Output the (X, Y) coordinate of the center of the cell containing the given text.  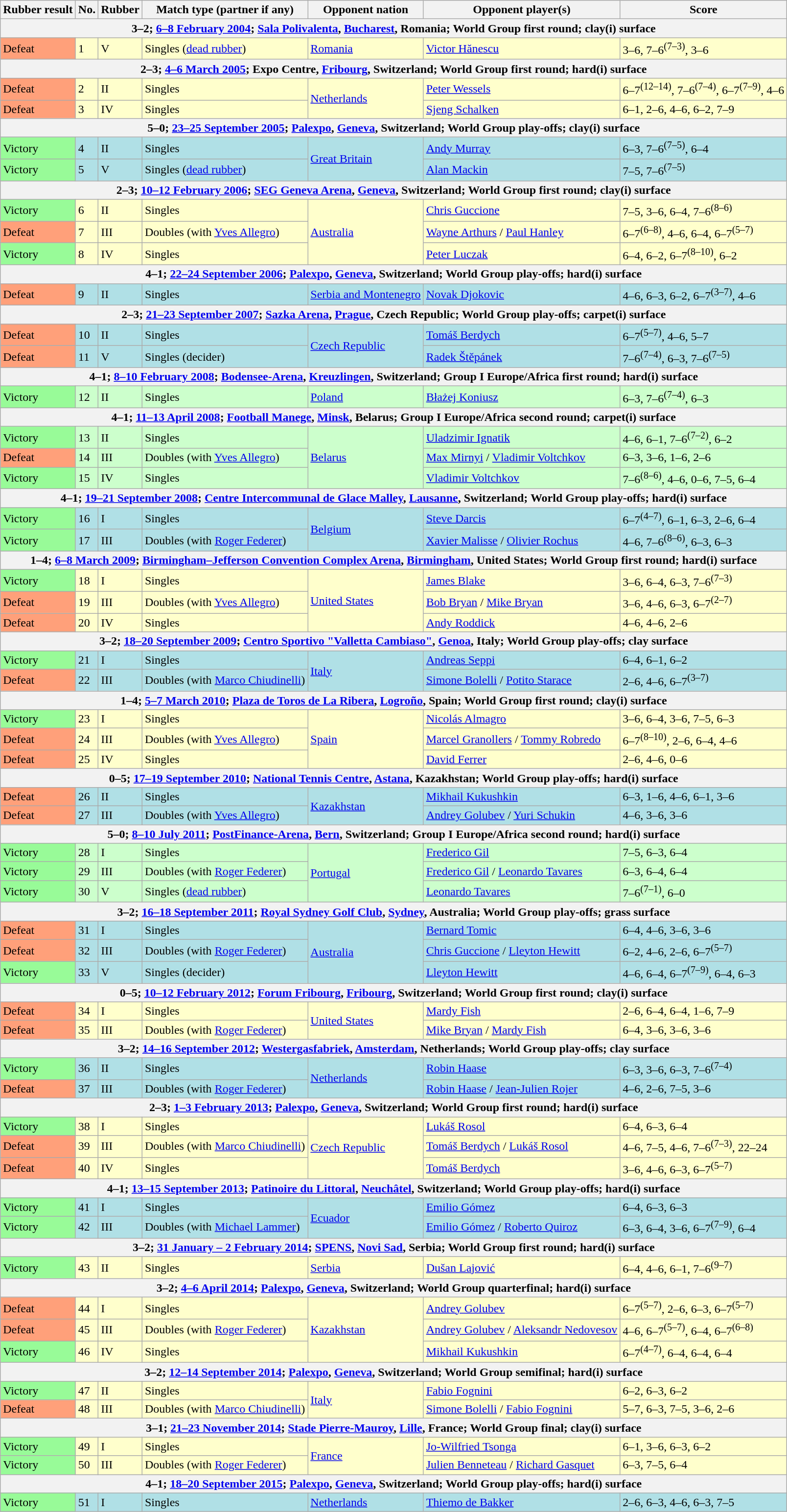
Dušan Lajović (522, 1268)
Peter Luczak (522, 254)
4–6, 7–5, 4–6, 7–6(7–3), 22–24 (704, 1146)
13 (87, 438)
Serbia (366, 1268)
Tomáš Berdych / Lukáš Rosol (522, 1146)
Thiemo de Bakker (522, 1502)
Score (704, 10)
29 (87, 871)
3–2; 16–18 September 2011; Royal Sydney Golf Club, Sydney, Australia; World Group play-offs; grass surface (393, 911)
4–6, 6–3, 6–2, 6–7(3–7), 4–6 (704, 295)
7–5, 6–3, 6–4 (704, 853)
Simone Bolelli / Fabio Fognini (522, 1409)
6–3, 3–6, 6–3, 7–6(7–4) (704, 1069)
Poland (366, 397)
2–3; 4–6 March 2005; Expo Centre, Fribourg, Switzerland; World Group first round; hard(i) surface (393, 69)
Julien Benneteau / Richard Gasquet (522, 1465)
4–6, 6–4, 6–7(7–9), 6–4, 6–3 (704, 972)
24 (87, 739)
9 (87, 295)
James Blake (522, 581)
33 (87, 972)
15 (87, 478)
38 (87, 1126)
6–4, 4–6, 3–6, 3–6 (704, 930)
26 (87, 797)
19 (87, 602)
Robin Haase / Jean-Julien Rojer (522, 1089)
4–6, 3–6, 3–6 (704, 815)
Wayne Arthurs / Paul Hanley (522, 232)
3–2; 4–6 April 2014; Palexpo, Geneva, Switzerland; World Group quarterfinal; hard(i) surface (393, 1288)
Frederico Gil (522, 853)
3–1; 21–23 November 2014; Stade Pierre-Mauroy, Lille, France; World Group final; clay(i) surface (393, 1428)
2–6, 6–3, 4–6, 6–3, 7–5 (704, 1502)
4–6, 2–6, 7–5, 3–6 (704, 1089)
1–4; 5–7 March 2010; Plaza de Toros de La Ribera, Logroño, Spain; World Group first round; clay(i) surface (393, 700)
4 (87, 148)
14 (87, 458)
3–2; 14–16 September 2012; Westergasfabriek, Amsterdam, Netherlands; World Group play-offs; clay surface (393, 1048)
0–5; 10–12 February 2012; Forum Fribourg, Fribourg, Switzerland; World Group first round; clay(i) surface (393, 993)
Andrey Golubev (522, 1308)
Błażej Koniusz (522, 397)
4–6, 6–1, 7–6(7–2), 6–2 (704, 438)
44 (87, 1308)
6–3, 1–6, 4–6, 6–1, 3–6 (704, 797)
6–7(4–7), 6–4, 6–4, 6–4 (704, 1352)
11 (87, 356)
6–2, 6–3, 6–2 (704, 1391)
6–4, 6–3, 6–3 (704, 1207)
5–0; 23–25 September 2005; Palexpo, Geneva, Switzerland; World Group play-offs; clay(i) surface (393, 128)
6–7(12–14), 7–6(7–4), 6–7(7–9), 4–6 (704, 89)
46 (87, 1352)
France (366, 1456)
Robin Haase (522, 1069)
6–4, 4–6, 6–1, 7–6(9–7) (704, 1268)
Jo-Wilfried Tsonga (522, 1446)
7 (87, 232)
Andy Murray (522, 148)
47 (87, 1391)
4–1; 13–15 September 2013; Patinoire du Littoral, Neuchâtel, Switzerland; World Group play-offs; hard(i) surface (393, 1188)
6–2, 4–6, 2–6, 6–7(5–7) (704, 951)
7–6(7–1), 6–0 (704, 892)
3–6, 6–4, 6–3, 7–6(7–3) (704, 581)
3–6, 4–6, 6–3, 6–7(2–7) (704, 602)
Belgium (366, 530)
Andreas Seppi (522, 660)
8 (87, 254)
48 (87, 1409)
Doubles (with Michael Lammer) (225, 1228)
Bob Bryan / Mike Bryan (522, 602)
7–6(8–6), 4–6, 0–6, 7–5, 6–4 (704, 478)
17 (87, 540)
Andy Roddick (522, 623)
Opponent player(s) (522, 10)
7–5, 3–6, 6–4, 7–6(8–6) (704, 210)
Frederico Gil / Leonardo Tavares (522, 871)
3 (87, 109)
Leonardo Tavares (522, 892)
Novak Djokovic (522, 295)
4–6, 6–7(5–7), 6–4, 6–7(6–8) (704, 1330)
6–3, 3–6, 1–6, 2–6 (704, 458)
Match type (partner if any) (225, 10)
Emilio Gómez / Roberto Quiroz (522, 1228)
37 (87, 1089)
Romania (366, 49)
2–3; 21–23 September 2007; Sazka Arena, Prague, Czech Republic; World Group play-offs; carpet(i) surface (393, 315)
No. (87, 10)
Nicolás Almagro (522, 719)
3–2; 12–14 September 2014; Palexpo, Geneva, Switzerland; World Group semifinal; hard(i) surface (393, 1372)
3–6, 4–6, 6–3, 6–7(5–7) (704, 1168)
6–7(8–10), 2–6, 6–4, 4–6 (704, 739)
Sjeng Schalken (522, 109)
10 (87, 335)
3–2; 18–20 September 2009; Centro Sportivo "Valletta Cambiaso", Genoa, Italy; World Group play-offs; clay surface (393, 641)
6–1, 2–6, 4–6, 6–2, 7–9 (704, 109)
2 (87, 89)
Lukáš Rosol (522, 1126)
Belarus (366, 457)
Portugal (366, 873)
0–5; 17–19 September 2010; National Tennis Centre, Astana, Kazakhstan; World Group play-offs; hard(i) surface (393, 778)
49 (87, 1446)
4–1; 19–21 September 2008; Centre Intercommunal de Glace Malley, Lausanne, Switzerland; World Group play-offs; hard(i) surface (393, 498)
2–6, 4–6, 6–7(3–7) (704, 680)
32 (87, 951)
6 (87, 210)
6–7(6–8), 4–6, 6–4, 6–7(5–7) (704, 232)
22 (87, 680)
2–3; 1–3 February 2013; Palexpo, Geneva, Switzerland; World Group first round; hard(i) surface (393, 1108)
Emilio Gómez (522, 1207)
Vladimir Voltchkov (522, 478)
1 (87, 49)
Fabio Fognini (522, 1391)
2–6, 6–4, 6–4, 1–6, 7–9 (704, 1011)
42 (87, 1228)
35 (87, 1030)
Spain (366, 739)
3–2; 31 January – 2 February 2014; SPENS, Novi Sad, Serbia; World Group first round; hard(i) surface (393, 1247)
41 (87, 1207)
4–1; 11–13 April 2008; Football Manege, Minsk, Belarus; Group I Europe/Africa second round; carpet(i) surface (393, 417)
Great Britain (366, 159)
23 (87, 719)
1–4; 6–8 March 2009; Birmingham–Jefferson Convention Complex Arena, Birmingham, United States; World Group first round; hard(i) surface (393, 560)
6–4, 6–2, 6–7(8–10), 6–2 (704, 254)
Rubber (120, 10)
4–1; 22–24 September 2006; Palexpo, Geneva, Switzerland; World Group play-offs; hard(i) surface (393, 274)
16 (87, 519)
4–6, 7–6(8–6), 6–3, 6–3 (704, 540)
7–5, 7–6(7–5) (704, 170)
Andrey Golubev / Aleksandr Nedovesov (522, 1330)
Mike Bryan / Mardy Fish (522, 1030)
Serbia and Montenegro (366, 295)
6–7(5–7), 4–6, 5–7 (704, 335)
6–7(4–7), 6–1, 6–3, 2–6, 6–4 (704, 519)
Victor Hănescu (522, 49)
Chris Guccione / Lleyton Hewitt (522, 951)
39 (87, 1146)
6–4, 6–1, 6–2 (704, 660)
4–1; 18–20 September 2015; Palexpo, Geneva, Switzerland; World Group play-offs; hard(i) surface (393, 1484)
6–3, 7–6(7–5), 6–4 (704, 148)
18 (87, 581)
6–1, 3–6, 6–3, 6–2 (704, 1446)
Mardy Fish (522, 1011)
25 (87, 759)
43 (87, 1268)
Steve Darcis (522, 519)
6–3, 7–5, 6–4 (704, 1465)
12 (87, 397)
Rubber result (38, 10)
Alan Mackin (522, 170)
3–6, 6–4, 3–6, 7–5, 6–3 (704, 719)
6–3, 6–4, 3–6, 6–7(7–9), 6–4 (704, 1228)
Radek Štěpánek (522, 356)
Simone Bolelli / Potito Starace (522, 680)
2–3; 10–12 February 2006; SEG Geneva Arena, Geneva, Switzerland; World Group first round; clay(i) surface (393, 190)
7–6(7–4), 6–3, 7–6(7–5) (704, 356)
Ecuador (366, 1218)
Lleyton Hewitt (522, 972)
40 (87, 1168)
6–3, 7–6(7–4), 6–3 (704, 397)
28 (87, 853)
51 (87, 1502)
2–6, 4–6, 0–6 (704, 759)
45 (87, 1330)
David Ferrer (522, 759)
36 (87, 1069)
6–3, 6–4, 6–4 (704, 871)
Chris Guccione (522, 210)
21 (87, 660)
4–1; 8–10 February 2008; Bodensee-Arena, Kreuzlingen, Switzerland; Group I Europe/Africa first round; hard(i) surface (393, 377)
34 (87, 1011)
30 (87, 892)
6–4, 6–3, 6–4 (704, 1126)
5–7, 6–3, 7–5, 3–6, 2–6 (704, 1409)
5–0; 8–10 July 2011; PostFinance-Arena, Bern, Switzerland; Group I Europe/Africa second round; hard(i) surface (393, 834)
Max Mirnyi / Vladimir Voltchkov (522, 458)
Marcel Granollers / Tommy Robredo (522, 739)
6–7(5–7), 2–6, 6–3, 6–7(5–7) (704, 1308)
3–2; 6–8 February 2004; Sala Polivalenta, Bucharest, Romania; World Group first round; clay(i) surface (393, 28)
Xavier Malisse / Olivier Rochus (522, 540)
Uladzimir Ignatik (522, 438)
27 (87, 815)
20 (87, 623)
Opponent nation (366, 10)
31 (87, 930)
Bernard Tomic (522, 930)
Peter Wessels (522, 89)
4–6, 4–6, 2–6 (704, 623)
50 (87, 1465)
3–6, 7–6(7–3), 3–6 (704, 49)
6–4, 3–6, 3–6, 3–6 (704, 1030)
5 (87, 170)
Andrey Golubev / Yuri Schukin (522, 815)
